Pinpoint the cell where the given text exists, returning its [x, y] midpoint coordinate. 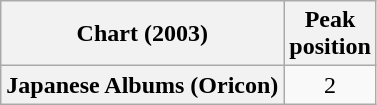
Japanese Albums (Oricon) [142, 85]
Peakposition [330, 34]
Chart (2003) [142, 34]
2 [330, 85]
